Identify which cell holds the provided text, then report its [x, y] central coordinate. 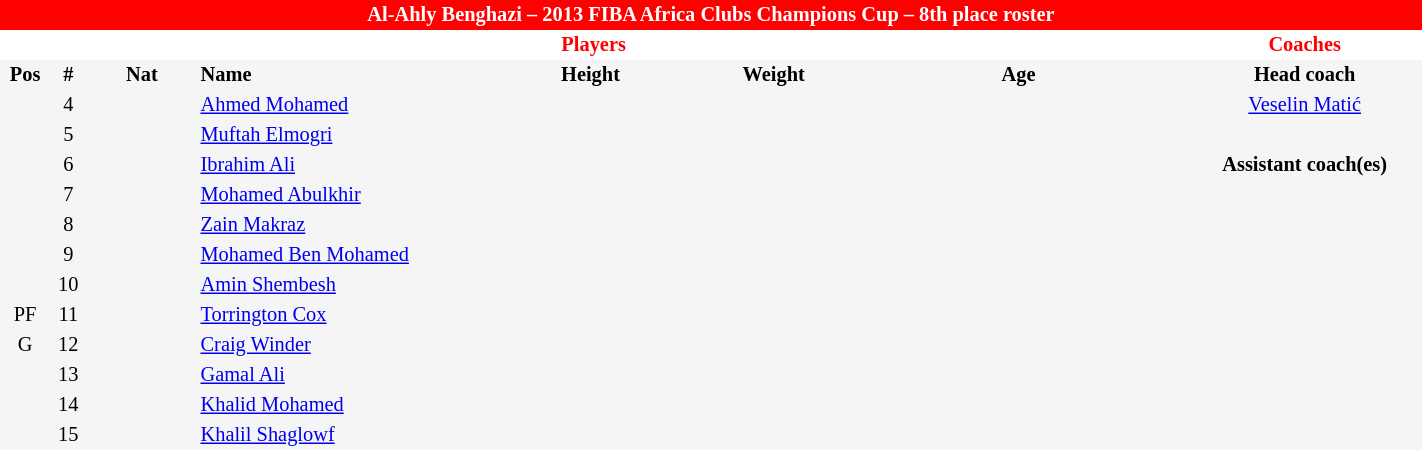
10 [68, 285]
14 [68, 405]
Khalil Shaglowf [340, 435]
6 [68, 165]
Khalid Mohamed [340, 405]
7 [68, 195]
Mohamed Abulkhir [340, 195]
Craig Winder [340, 345]
Ibrahim Ali [340, 165]
Amin Shembesh [340, 285]
Al-Ahly Benghazi – 2013 FIBA Africa Clubs Champions Cup – 8th place roster [711, 15]
9 [68, 255]
Name [340, 75]
Muftah Elmogri [340, 135]
Torrington Cox [340, 315]
PF [25, 315]
Coaches [1304, 45]
Ahmed Mohamed [340, 105]
Players [594, 45]
12 [68, 345]
# [68, 75]
15 [68, 435]
11 [68, 315]
Age [1019, 75]
4 [68, 105]
Head coach [1304, 75]
Mohamed Ben Mohamed [340, 255]
13 [68, 375]
Zain Makraz [340, 225]
Veselin Matić [1304, 105]
8 [68, 225]
Weight [774, 75]
G [25, 345]
Pos [25, 75]
Gamal Ali [340, 375]
Nat [142, 75]
Assistant coach(es) [1304, 165]
5 [68, 135]
Height [591, 75]
